Return the [x, y] coordinate for the center point of the cell that contains the specified text.  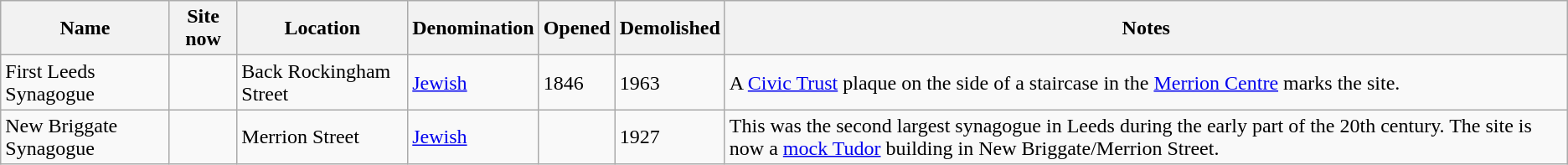
1963 [670, 82]
First Leeds Synagogue [85, 82]
Name [85, 28]
Opened [576, 28]
A Civic Trust plaque on the side of a staircase in the Merrion Centre marks the site. [1146, 82]
Notes [1146, 28]
1927 [670, 137]
Site now [203, 28]
Back Rockingham Street [322, 82]
New Briggate Synagogue [85, 137]
Denomination [473, 28]
Merrion Street [322, 137]
1846 [576, 82]
Location [322, 28]
Demolished [670, 28]
